For the text-containing cell, return its midpoint in [X, Y] coordinate format. 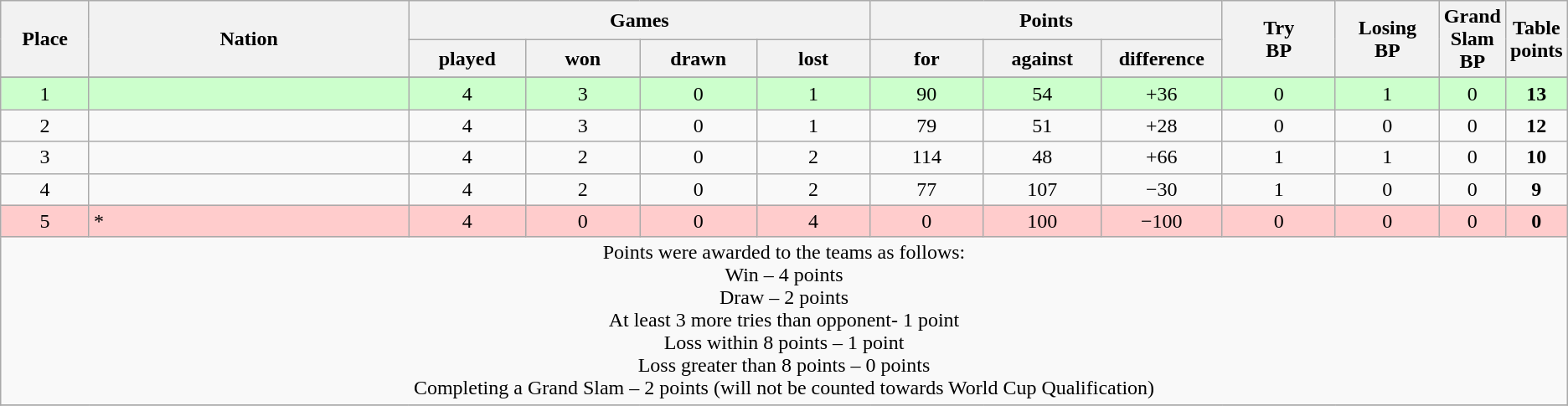
Nation [248, 39]
for [926, 59]
51 [1042, 126]
−30 [1161, 189]
13 [1536, 94]
10 [1536, 157]
TryBP [1278, 39]
−100 [1161, 221]
won [583, 59]
* [248, 221]
100 [1042, 221]
77 [926, 189]
5 [45, 221]
Games [640, 20]
LosingBP [1387, 39]
+36 [1161, 94]
54 [1042, 94]
Points [1046, 20]
Place [45, 39]
90 [926, 94]
+28 [1161, 126]
12 [1536, 126]
played [467, 59]
lost [812, 59]
Tablepoints [1536, 39]
48 [1042, 157]
9 [1536, 189]
114 [926, 157]
107 [1042, 189]
79 [926, 126]
Grand SlamBP [1473, 39]
+66 [1161, 157]
difference [1161, 59]
drawn [699, 59]
against [1042, 59]
